Detect which cell encompasses the target text, then output its [X, Y] center coordinate. 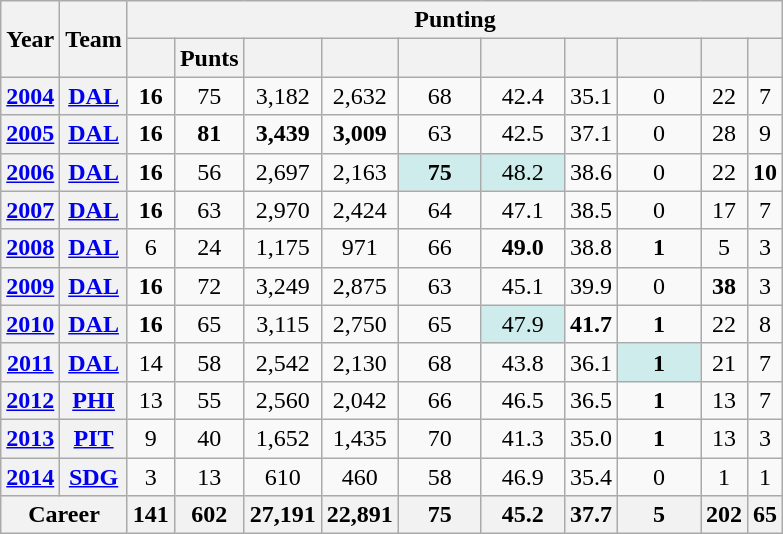
1,175 [282, 248]
1,435 [360, 438]
36.1 [590, 362]
37.1 [590, 134]
602 [209, 515]
45.2 [522, 515]
28 [724, 134]
2,750 [360, 324]
Punts [209, 58]
56 [209, 172]
38.6 [590, 172]
35.0 [590, 438]
2,970 [282, 210]
2013 [30, 438]
24 [209, 248]
2014 [30, 477]
Career [64, 515]
41.7 [590, 324]
55 [209, 400]
141 [150, 515]
2006 [30, 172]
2008 [30, 248]
41.3 [522, 438]
Year [30, 39]
46.5 [522, 400]
40 [209, 438]
3,249 [282, 286]
42.4 [522, 96]
610 [282, 477]
39.9 [590, 286]
6 [150, 248]
22,891 [360, 515]
2007 [30, 210]
2010 [30, 324]
46.9 [522, 477]
8 [766, 324]
38 [724, 286]
3,115 [282, 324]
38.8 [590, 248]
35.4 [590, 477]
81 [209, 134]
72 [209, 286]
2012 [30, 400]
17 [724, 210]
37.7 [590, 515]
2,163 [360, 172]
Punting [454, 20]
3,009 [360, 134]
45.1 [522, 286]
202 [724, 515]
3,182 [282, 96]
47.9 [522, 324]
2011 [30, 362]
1,652 [282, 438]
14 [150, 362]
460 [360, 477]
2,697 [282, 172]
PHI [94, 400]
47.1 [522, 210]
35.1 [590, 96]
10 [766, 172]
48.2 [522, 172]
2009 [30, 286]
Team [94, 39]
49.0 [522, 248]
SDG [94, 477]
2,424 [360, 210]
36.5 [590, 400]
64 [440, 210]
2,560 [282, 400]
42.5 [522, 134]
971 [360, 248]
2,542 [282, 362]
2,042 [360, 400]
43.8 [522, 362]
70 [440, 438]
PIT [94, 438]
21 [724, 362]
2004 [30, 96]
2005 [30, 134]
27,191 [282, 515]
2,875 [360, 286]
38.5 [590, 210]
3,439 [282, 134]
2,130 [360, 362]
2,632 [360, 96]
